From the cell containing the given text, extract its center point as (x, y) coordinate. 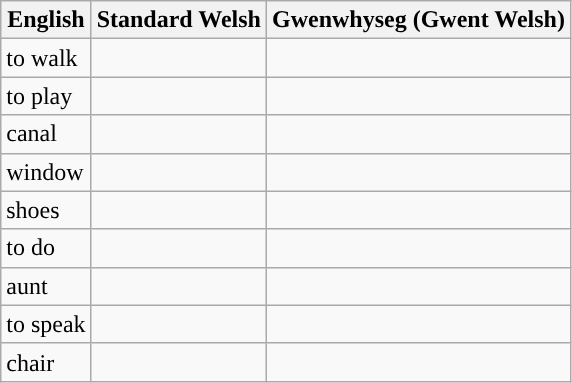
aunt (46, 286)
window (46, 172)
shoes (46, 210)
to play (46, 96)
canal (46, 134)
chair (46, 362)
to walk (46, 58)
to do (46, 248)
Standard Welsh (178, 20)
to speak (46, 324)
English (46, 20)
Gwenwhyseg (Gwent Welsh) (418, 20)
